Output the [x, y] coordinate of the center of the cell containing the given text.  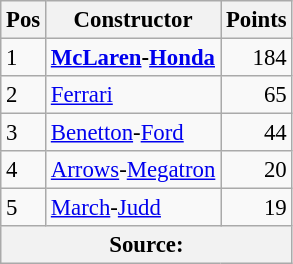
Arrows-Megatron [134, 170]
3 [24, 133]
5 [24, 208]
Benetton-Ford [134, 133]
Pos [24, 20]
20 [256, 170]
44 [256, 133]
McLaren-Honda [134, 58]
Constructor [134, 20]
184 [256, 58]
19 [256, 208]
March-Judd [134, 208]
2 [24, 95]
65 [256, 95]
Points [256, 20]
4 [24, 170]
Source: [146, 245]
1 [24, 58]
Ferrari [134, 95]
